Identify which cell holds the provided text, then report its (X, Y) central coordinate. 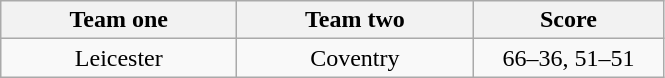
Team one (119, 20)
66–36, 51–51 (568, 58)
Team two (355, 20)
Coventry (355, 58)
Score (568, 20)
Leicester (119, 58)
